For the text-containing cell, return its midpoint in (x, y) coordinate format. 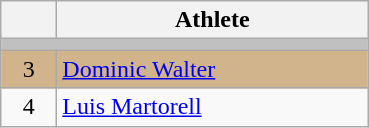
3 (29, 69)
Athlete (212, 20)
4 (29, 107)
Dominic Walter (212, 69)
Luis Martorell (212, 107)
